Return (X, Y) of the center of cell containing provided text 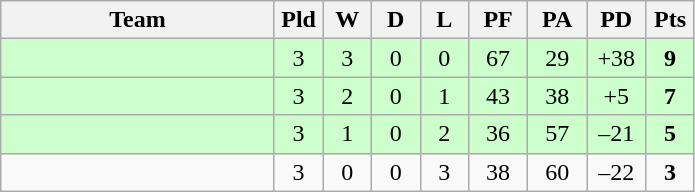
29 (558, 58)
Pld (298, 20)
L (444, 20)
43 (498, 96)
+5 (616, 96)
9 (670, 58)
60 (558, 172)
–21 (616, 134)
Team (138, 20)
W (348, 20)
5 (670, 134)
+38 (616, 58)
67 (498, 58)
PF (498, 20)
36 (498, 134)
D (396, 20)
PD (616, 20)
PA (558, 20)
–22 (616, 172)
57 (558, 134)
7 (670, 96)
Pts (670, 20)
